Extract the [X, Y] coordinate from the center of the cell holding the provided text.  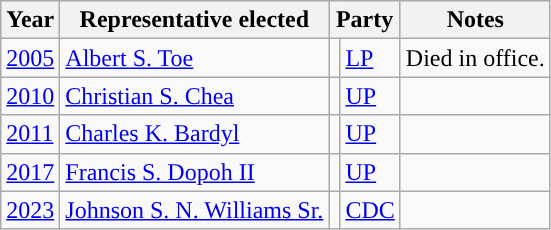
2011 [30, 134]
Representative elected [194, 20]
Party [364, 20]
Johnson S. N. Williams Sr. [194, 210]
2023 [30, 210]
LP [370, 58]
Notes [475, 20]
Christian S. Chea [194, 96]
Francis S. Dopoh II [194, 172]
2017 [30, 172]
Died in office. [475, 58]
2010 [30, 96]
2005 [30, 58]
CDC [370, 210]
Year [30, 20]
Albert S. Toe [194, 58]
Charles K. Bardyl [194, 134]
